Locate the cell with the specified text and output its [x, y] center coordinate. 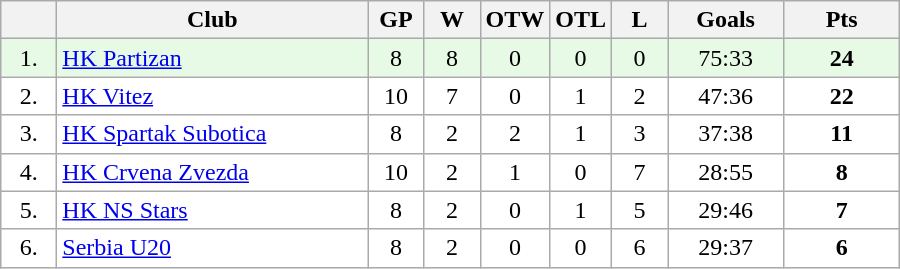
37:38 [726, 134]
W [452, 20]
HK Spartak Subotica [212, 134]
5. [29, 210]
Serbia U20 [212, 248]
5 [640, 210]
OTL [581, 20]
Club [212, 20]
L [640, 20]
29:46 [726, 210]
29:37 [726, 248]
2. [29, 96]
22 [842, 96]
GP [396, 20]
24 [842, 58]
3. [29, 134]
11 [842, 134]
28:55 [726, 172]
HK Crvena Zvezda [212, 172]
1. [29, 58]
47:36 [726, 96]
75:33 [726, 58]
HK NS Stars [212, 210]
HK Partizan [212, 58]
Goals [726, 20]
4. [29, 172]
3 [640, 134]
6. [29, 248]
HK Vitez [212, 96]
OTW [515, 20]
Pts [842, 20]
